Extract the (X, Y) coordinate from the center of the cell holding the provided text.  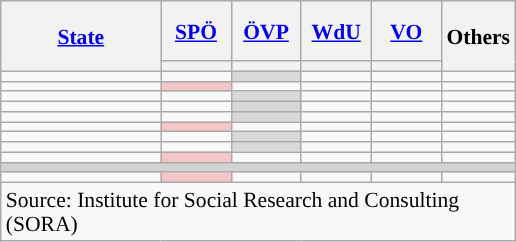
Others (478, 36)
State (81, 36)
Source: Institute for Social Research and Consulting (SORA) (258, 212)
VO (406, 31)
ÖVP (266, 31)
SPÖ (196, 31)
WdU (336, 31)
